Locate the cell with the specified text and output its (X, Y) center coordinate. 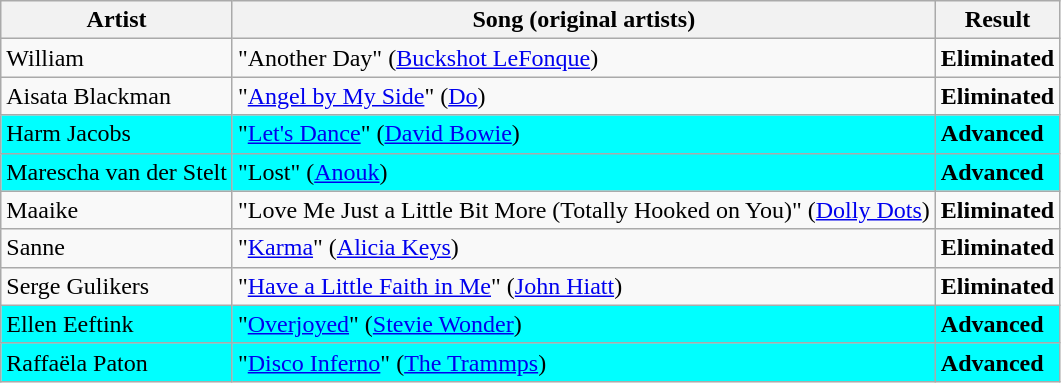
"Love Me Just a Little Bit More (Totally Hooked on You)" (Dolly Dots) (584, 210)
"Disco Inferno" (The Trammps) (584, 362)
Result (997, 20)
Sanne (117, 248)
"Overjoyed" (Stevie Wonder) (584, 324)
Harm Jacobs (117, 134)
Marescha van der Stelt (117, 172)
"Angel by My Side" (Do) (584, 96)
William (117, 58)
"Lost" (Anouk) (584, 172)
"Karma" (Alicia Keys) (584, 248)
Maaike (117, 210)
"Another Day" (Buckshot LeFonque) (584, 58)
Song (original artists) (584, 20)
Raffaëla Paton (117, 362)
Aisata Blackman (117, 96)
"Let's Dance" (David Bowie) (584, 134)
"Have a Little Faith in Me" (John Hiatt) (584, 286)
Serge Gulikers (117, 286)
Ellen Eeftink (117, 324)
Artist (117, 20)
